Detect which cell encompasses the target text, then output its [X, Y] center coordinate. 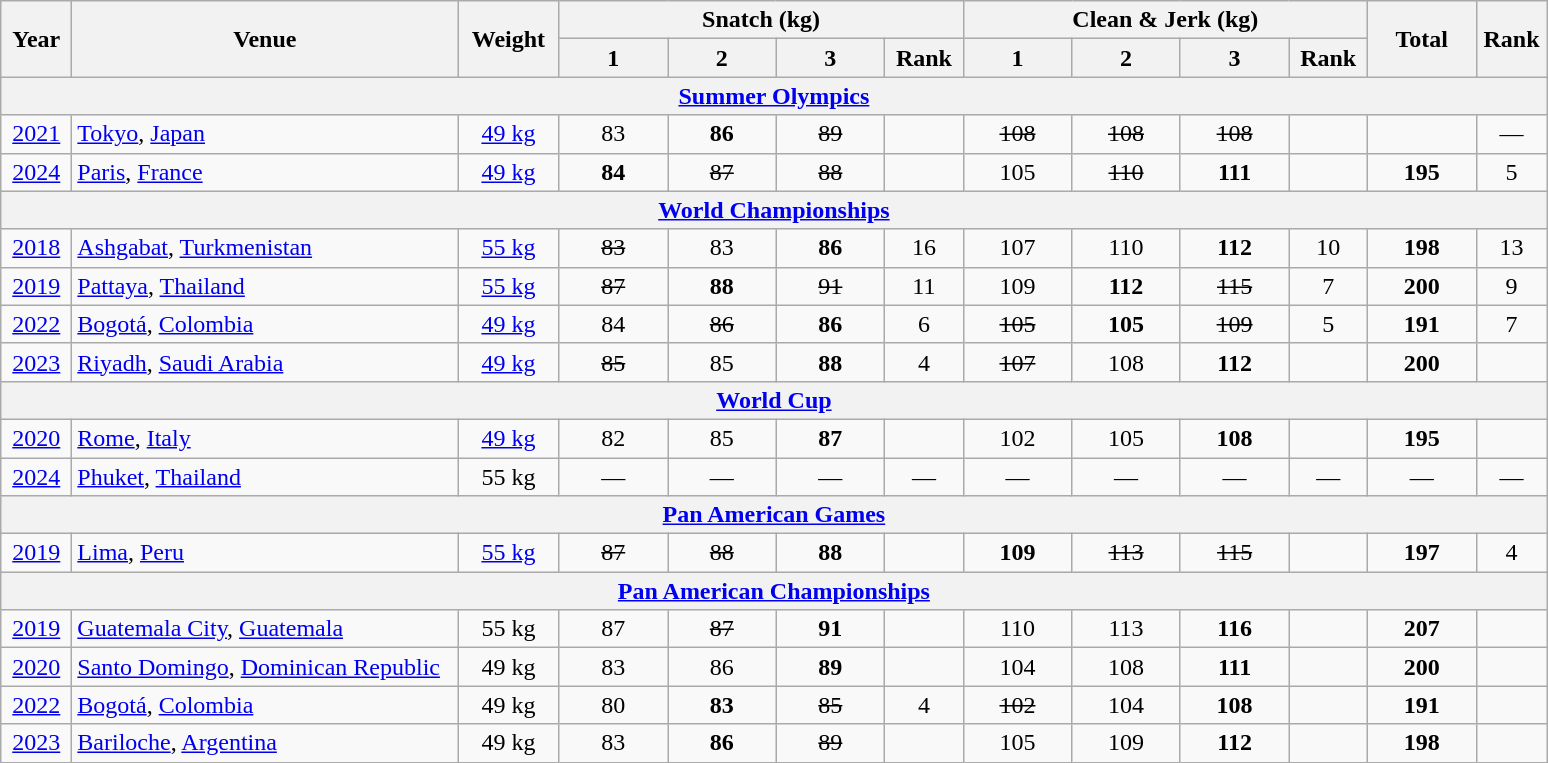
Guatemala City, Guatemala [265, 629]
Clean & Jerk (kg) [1165, 20]
Summer Olympics [774, 96]
80 [614, 705]
Ashgabat, Turkmenistan [265, 248]
Rome, Italy [265, 438]
Year [36, 39]
Tokyo, Japan [265, 134]
World Championships [774, 210]
11 [924, 286]
Bariloche, Argentina [265, 743]
Weight [508, 39]
Venue [265, 39]
Lima, Peru [265, 553]
2021 [36, 134]
Pattaya, Thailand [265, 286]
Riyadh, Saudi Arabia [265, 362]
Snatch (kg) [761, 20]
9 [1512, 286]
Pan American Championships [774, 591]
207 [1422, 629]
Paris, France [265, 172]
6 [924, 324]
116 [1234, 629]
16 [924, 248]
Total [1422, 39]
Phuket, Thailand [265, 477]
World Cup [774, 400]
Santo Domingo, Dominican Republic [265, 667]
Pan American Games [774, 515]
2018 [36, 248]
82 [614, 438]
197 [1422, 553]
13 [1512, 248]
10 [1328, 248]
